For the text-containing cell, return its midpoint in [x, y] coordinate format. 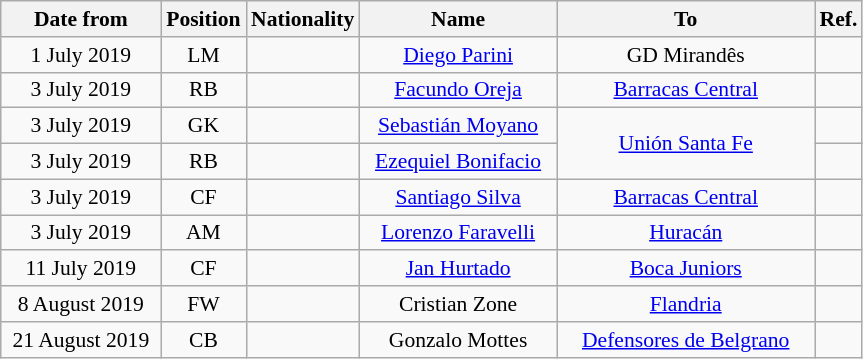
LM [204, 55]
Name [458, 19]
Jan Hurtado [458, 269]
Date from [81, 19]
1 July 2019 [81, 55]
Santiago Silva [458, 197]
Cristian Zone [458, 304]
CB [204, 340]
Diego Parini [458, 55]
Nationality [302, 19]
GD Mirandês [686, 55]
11 July 2019 [81, 269]
Ezequiel Bonifacio [458, 162]
Gonzalo Mottes [458, 340]
Defensores de Belgrano [686, 340]
FW [204, 304]
Unión Santa Fe [686, 144]
Position [204, 19]
GK [204, 126]
Flandria [686, 304]
To [686, 19]
Sebastián Moyano [458, 126]
21 August 2019 [81, 340]
Boca Juniors [686, 269]
Ref. [839, 19]
Facundo Oreja [458, 90]
Lorenzo Faravelli [458, 233]
8 August 2019 [81, 304]
Huracán [686, 233]
AM [204, 233]
